Find where the given text appears and provide that cell's center as [X, Y] coordinate. 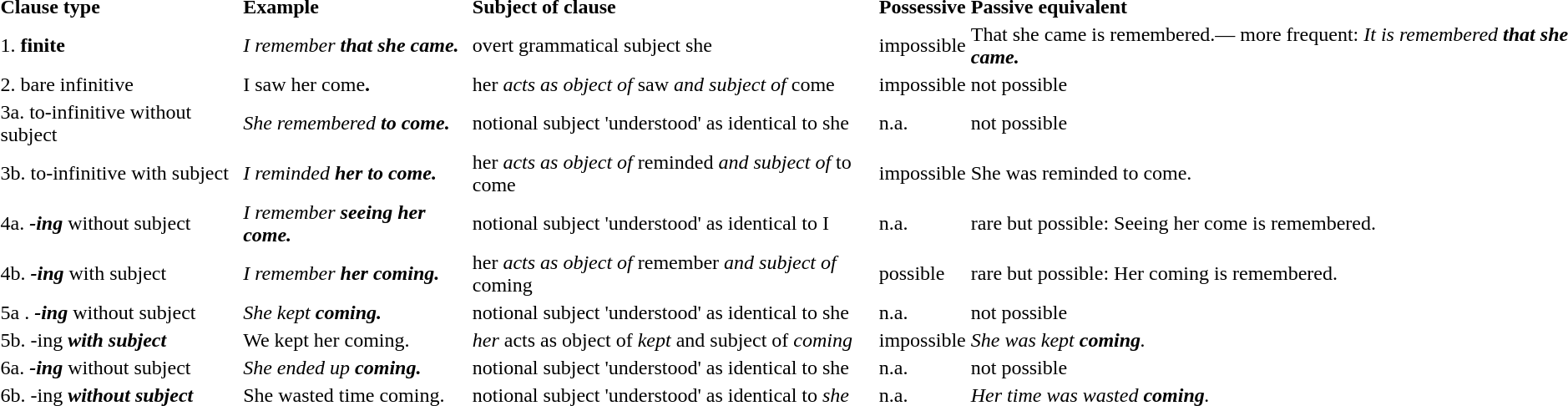
She kept coming. [356, 312]
We kept her coming. [356, 340]
I saw her come. [356, 84]
notional subject 'understood' as identical to I [673, 224]
possible [922, 274]
She ended up coming. [356, 368]
her acts as object of kept and subject of coming [673, 340]
I remember that she came. [356, 45]
I reminded her to come. [356, 174]
She remembered to come. [356, 124]
her acts as object of saw and subject of come [673, 84]
her acts as object of remember and subject of coming [673, 274]
I remember her coming. [356, 274]
her acts as object of reminded and subject of to come [673, 174]
I remember seeing her come. [356, 224]
overt grammatical subject she [673, 45]
